Provide the (x, y) coordinate of the cell's center where the given text is located.  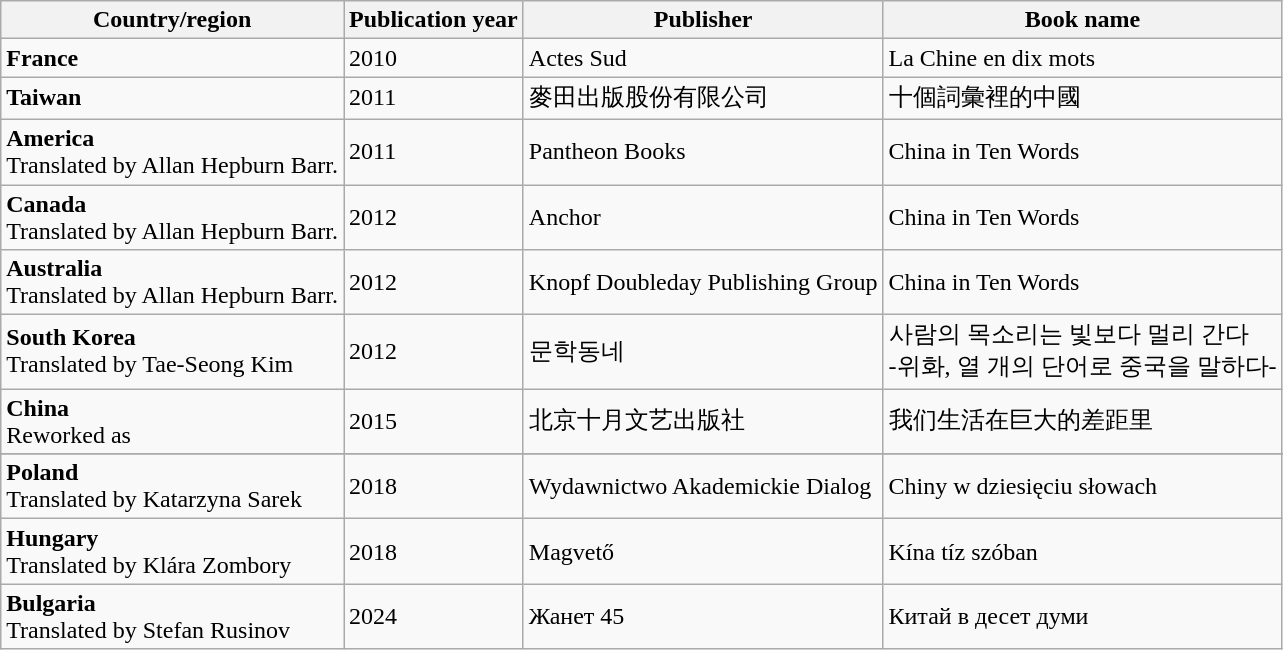
AustraliaTranslated by Allan Hepburn Barr. (172, 282)
PolandTranslated by Katarzyna Sarek (172, 486)
CanadaTranslated by Allan Hepburn Barr. (172, 216)
2015 (434, 422)
Knopf Doubleday Publishing Group (703, 282)
Publication year (434, 20)
ChinaReworked as (172, 422)
La Chine en dix mots (1082, 58)
문학동네 (703, 352)
Жанет 45 (703, 616)
사람의 목소리는 빛보다 멀리 간다-위화, 열 개의 단어로 중국을 말하다- (1082, 352)
Magvető (703, 552)
Pantheon Books (703, 152)
France (172, 58)
Country/region (172, 20)
HungaryTranslated by Klára Zombory (172, 552)
Chiny w dziesięciu słowach (1082, 486)
麥田出版股份有限公司 (703, 98)
Actes Sud (703, 58)
AmericaTranslated by Allan Hepburn Barr. (172, 152)
Anchor (703, 216)
Wydawnictwo Akademickie Dialog (703, 486)
2010 (434, 58)
Taiwan (172, 98)
2024 (434, 616)
Китай в десет думи (1082, 616)
Publisher (703, 20)
十個詞彙裡的中國 (1082, 98)
South KoreaTranslated by Tae-Seong Kim (172, 352)
BulgariaTranslated by Stefan Rusinov (172, 616)
Kína tíz szóban (1082, 552)
我们生活在巨大的差距里 (1082, 422)
北京十月文艺出版社 (703, 422)
Book name (1082, 20)
